Output the (X, Y) coordinate of the center of the cell containing the given text.  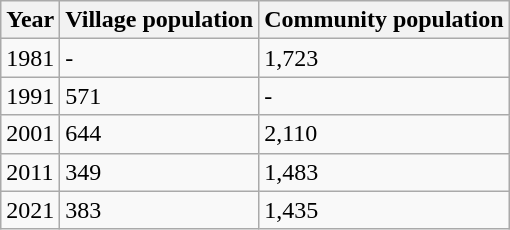
2021 (30, 210)
1,483 (384, 172)
1991 (30, 96)
Community population (384, 20)
644 (160, 134)
1,723 (384, 58)
2,110 (384, 134)
2001 (30, 134)
383 (160, 210)
349 (160, 172)
571 (160, 96)
1,435 (384, 210)
1981 (30, 58)
Village population (160, 20)
Year (30, 20)
2011 (30, 172)
